Scan for the cell matching the given text and deliver its [x, y] coordinate at center. 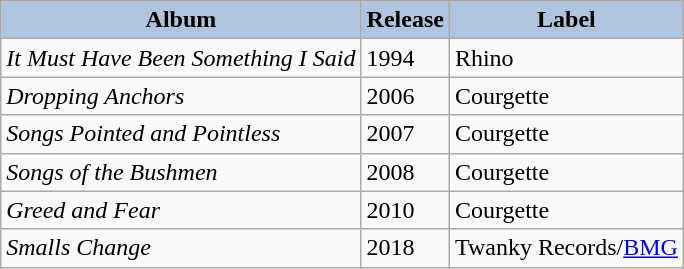
It Must Have Been Something I Said [181, 58]
Songs of the Bushmen [181, 172]
Release [405, 20]
Dropping Anchors [181, 96]
Album [181, 20]
2006 [405, 96]
Greed and Fear [181, 210]
Smalls Change [181, 248]
Rhino [566, 58]
Songs Pointed and Pointless [181, 134]
1994 [405, 58]
2007 [405, 134]
2008 [405, 172]
Label [566, 20]
Twanky Records/BMG [566, 248]
2010 [405, 210]
2018 [405, 248]
